Output the [X, Y] coordinate of the center of the cell containing the given text.  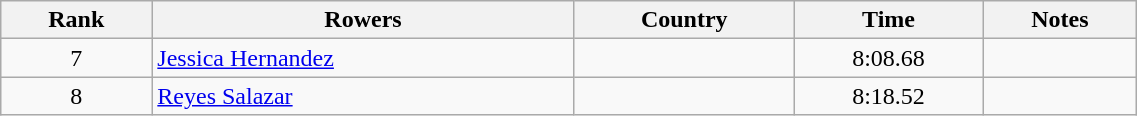
8:08.68 [888, 58]
Country [684, 20]
7 [76, 58]
Jessica Hernandez [363, 58]
8 [76, 96]
Rank [76, 20]
Reyes Salazar [363, 96]
Notes [1060, 20]
Time [888, 20]
8:18.52 [888, 96]
Rowers [363, 20]
